Find where the given text appears and provide that cell's center as (X, Y) coordinate. 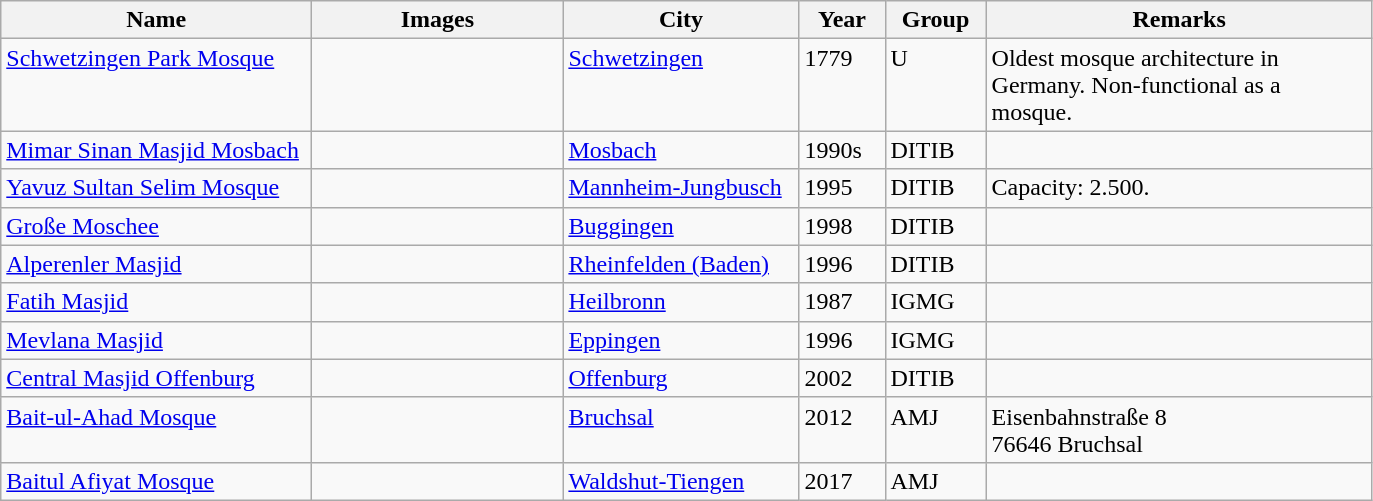
Oldest mosque architecture in Germany. Non-functional as a mosque. (1179, 85)
1990s (842, 150)
Name (156, 20)
1998 (842, 226)
Bait-ul-Ahad Mosque (156, 430)
Eppingen (681, 340)
Schwetzingen Park Mosque (156, 85)
Alperenler Masjid (156, 264)
2002 (842, 378)
Heilbronn (681, 302)
1995 (842, 188)
Baitul Afiyat Mosque (156, 481)
1987 (842, 302)
Remarks (1179, 20)
Yavuz Sultan Selim Mosque (156, 188)
Mimar Sinan Masjid Mosbach (156, 150)
Offenburg (681, 378)
City (681, 20)
Bruchsal (681, 430)
Buggingen (681, 226)
2017 (842, 481)
Images (438, 20)
1779 (842, 85)
Capacity: 2.500. (1179, 188)
Fatih Masjid (156, 302)
Mevlana Masjid (156, 340)
Eisenbahnstraße 876646 Bruchsal (1179, 430)
Year (842, 20)
Mosbach (681, 150)
Rheinfelden (Baden) (681, 264)
2012 (842, 430)
Schwetzingen (681, 85)
Mannheim-Jungbusch (681, 188)
Group (936, 20)
Central Masjid Offenburg (156, 378)
Waldshut-Tiengen (681, 481)
U (936, 85)
Große Moschee (156, 226)
